Capture the cell that displays the provided text and extract its [x, y] central coordinate. 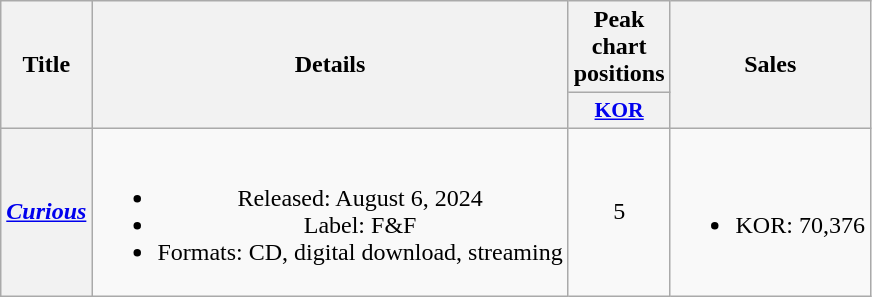
Sales [770, 65]
Title [46, 65]
KOR: 70,376 [770, 212]
5 [619, 212]
Peak chart positions [619, 47]
Released: August 6, 2024Label: F&FFormats: CD, digital download, streaming [330, 212]
Curious [46, 212]
KOR [619, 111]
Details [330, 65]
